Extract the (X, Y) coordinate from the center of the cell holding the provided text.  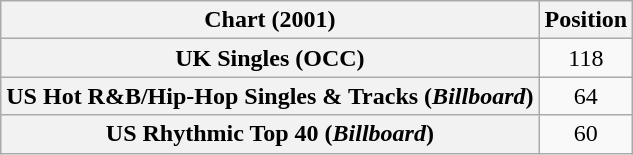
US Hot R&B/Hip-Hop Singles & Tracks (Billboard) (270, 96)
UK Singles (OCC) (270, 58)
Chart (2001) (270, 20)
118 (586, 58)
Position (586, 20)
US Rhythmic Top 40 (Billboard) (270, 134)
60 (586, 134)
64 (586, 96)
